Extract the (X, Y) coordinate from the center of the cell holding the provided text.  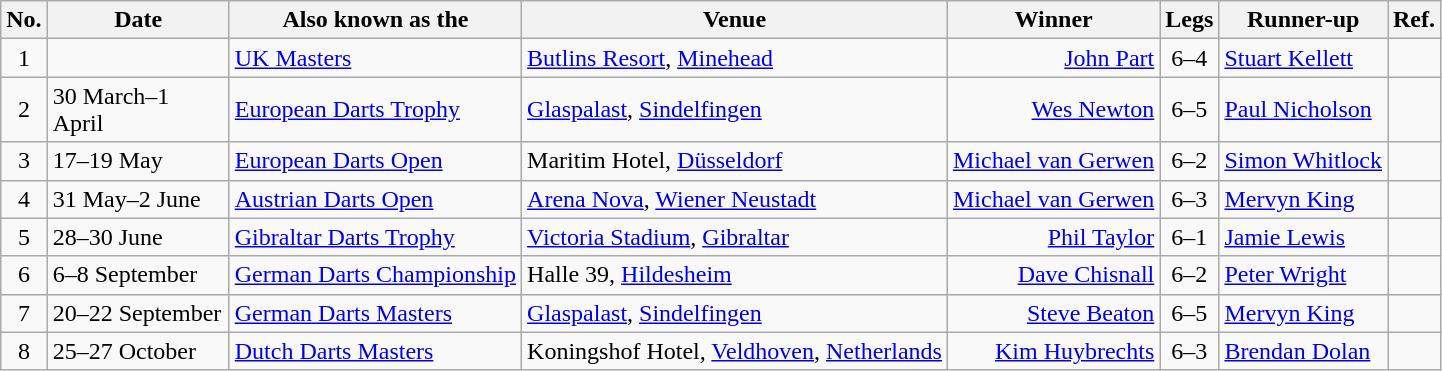
Dave Chisnall (1053, 275)
31 May–2 June (138, 199)
UK Masters (375, 58)
No. (24, 20)
Peter Wright (1304, 275)
Legs (1190, 20)
4 (24, 199)
8 (24, 351)
1 (24, 58)
Winner (1053, 20)
Also known as the (375, 20)
European Darts Trophy (375, 110)
Runner-up (1304, 20)
7 (24, 313)
Koningshof Hotel, Veldhoven, Netherlands (735, 351)
2 (24, 110)
17–19 May (138, 161)
Victoria Stadium, Gibraltar (735, 237)
Dutch Darts Masters (375, 351)
Wes Newton (1053, 110)
Stuart Kellett (1304, 58)
Simon Whitlock (1304, 161)
Ref. (1414, 20)
Jamie Lewis (1304, 237)
Austrian Darts Open (375, 199)
Arena Nova, Wiener Neustadt (735, 199)
28–30 June (138, 237)
6 (24, 275)
Steve Beaton (1053, 313)
Phil Taylor (1053, 237)
Paul Nicholson (1304, 110)
Venue (735, 20)
3 (24, 161)
6–4 (1190, 58)
Maritim Hotel, Düsseldorf (735, 161)
25–27 October (138, 351)
European Darts Open (375, 161)
Brendan Dolan (1304, 351)
Kim Huybrechts (1053, 351)
Date (138, 20)
German Darts Championship (375, 275)
20–22 September (138, 313)
6–1 (1190, 237)
Gibraltar Darts Trophy (375, 237)
5 (24, 237)
30 March–1 April (138, 110)
Butlins Resort, Minehead (735, 58)
Halle 39, Hildesheim (735, 275)
John Part (1053, 58)
German Darts Masters (375, 313)
6–8 September (138, 275)
